For the text-containing cell, return its midpoint in (x, y) coordinate format. 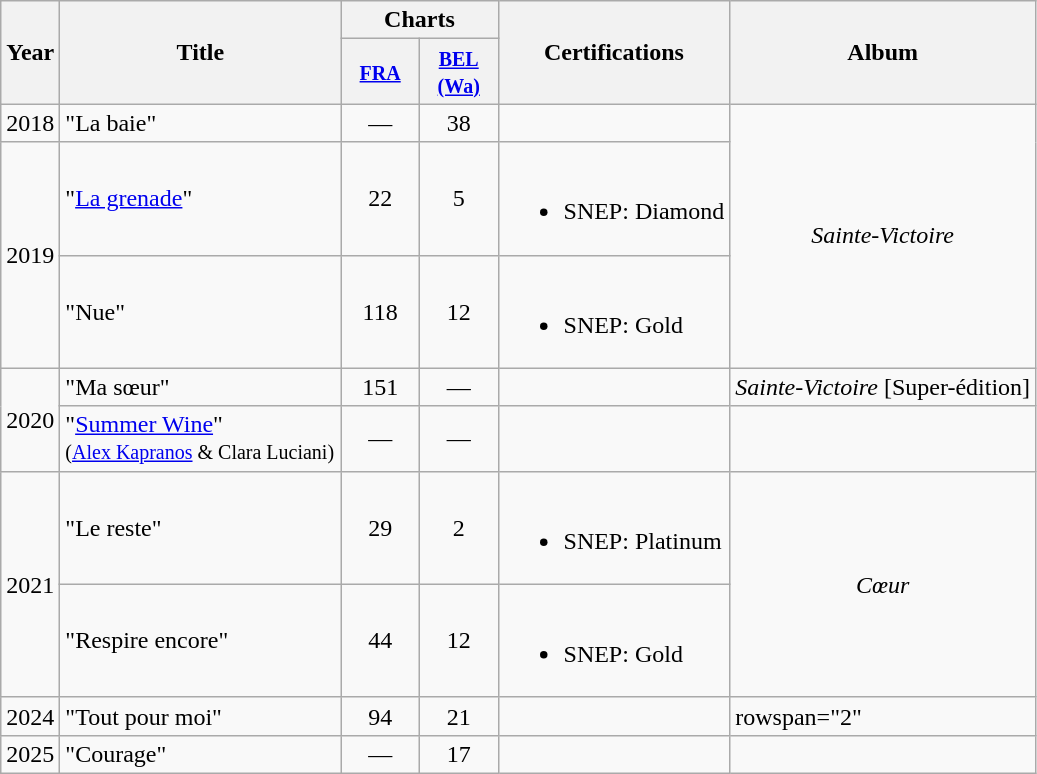
151 (380, 387)
Title (200, 52)
"Tout pour moi" (200, 716)
38 (458, 123)
Sainte-Victoire (883, 236)
"La baie" (200, 123)
SNEP: Platinum (614, 528)
Album (883, 52)
2018 (30, 123)
"Nue" (200, 312)
Cœur (883, 584)
94 (380, 716)
"Courage" (200, 754)
rowspan="2" (883, 716)
2025 (30, 754)
2021 (30, 584)
44 (380, 640)
Charts (420, 20)
"Summer Wine"(Alex Kapranos & Clara Luciani) (200, 438)
"Ma sœur" (200, 387)
"Le reste" (200, 528)
"La grenade" (200, 198)
BEL(Wa) (458, 72)
118 (380, 312)
17 (458, 754)
2024 (30, 716)
2 (458, 528)
Sainte-Victoire [Super-édition] (883, 387)
2020 (30, 420)
Year (30, 52)
SNEP: Diamond (614, 198)
"Respire encore" (200, 640)
22 (380, 198)
5 (458, 198)
21 (458, 716)
FRA (380, 72)
29 (380, 528)
Certifications (614, 52)
2019 (30, 255)
